For the text-containing cell, return its midpoint in (x, y) coordinate format. 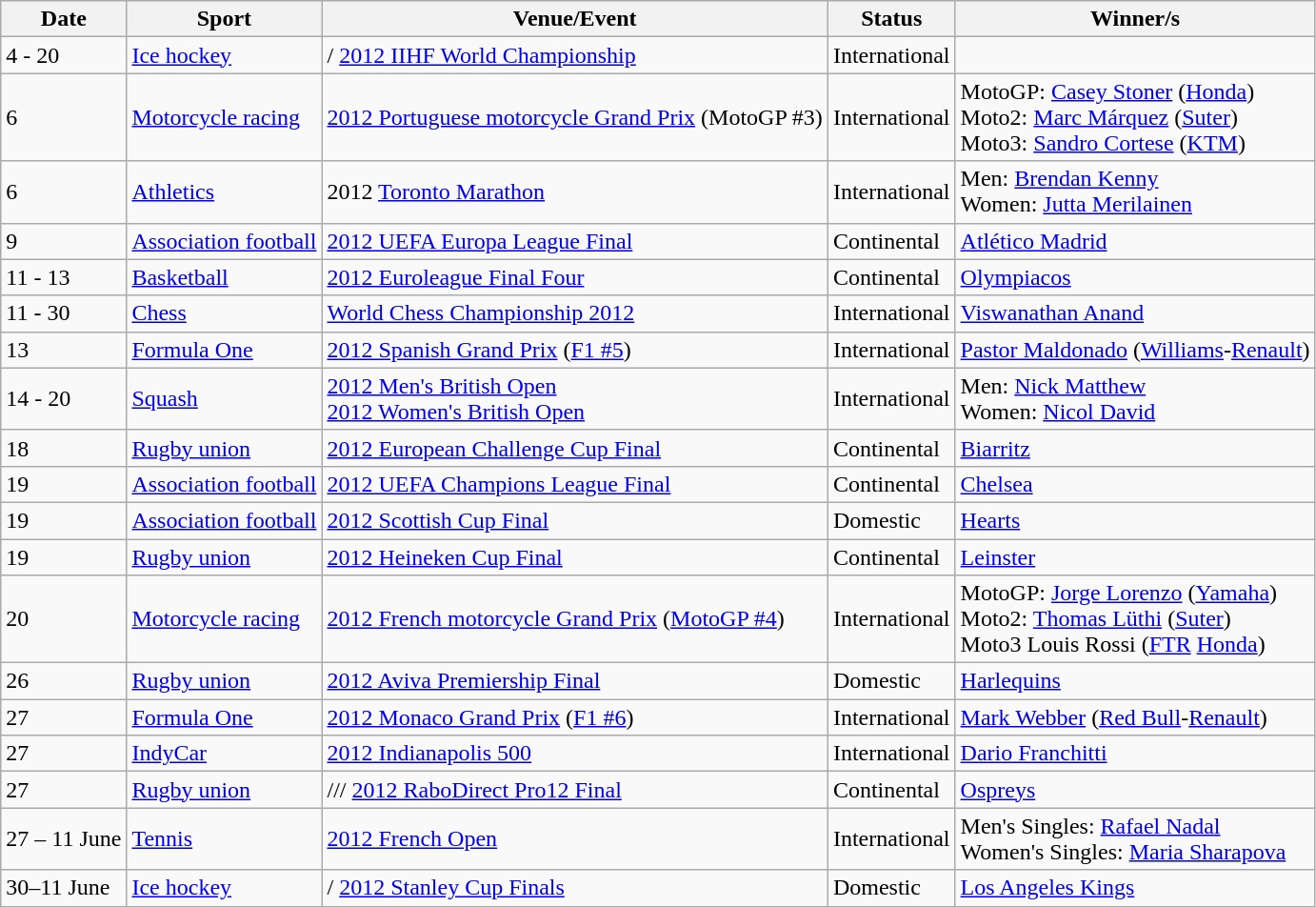
Status (891, 19)
Viswanathan Anand (1135, 313)
2012 Indianapolis 500 (575, 754)
2012 Spanish Grand Prix (F1 #5) (575, 350)
MotoGP: Jorge Lorenzo (Yamaha)Moto2: Thomas Lüthi (Suter)Moto3 Louis Rossi (FTR Honda) (1135, 619)
MotoGP: Casey Stoner (Honda)Moto2: Marc Márquez (Suter)Moto3: Sandro Cortese (KTM) (1135, 117)
World Chess Championship 2012 (575, 313)
2012 Toronto Marathon (575, 192)
4 - 20 (64, 55)
2012 Aviva Premiership Final (575, 681)
2012 Men's British Open 2012 Women's British Open (575, 398)
2012 European Challenge Cup Final (575, 448)
2012 Euroleague Final Four (575, 277)
Harlequins (1135, 681)
Mark Webber (Red Bull-Renault) (1135, 717)
30–11 June (64, 888)
Basketball (225, 277)
2012 Monaco Grand Prix (F1 #6) (575, 717)
14 - 20 (64, 398)
18 (64, 448)
Chelsea (1135, 484)
Olympiacos (1135, 277)
Hearts (1135, 520)
Athletics (225, 192)
Men's Singles: Rafael NadalWomen's Singles: Maria Sharapova (1135, 838)
2012 UEFA Champions League Final (575, 484)
2012 UEFA Europa League Final (575, 241)
Chess (225, 313)
Dario Franchitti (1135, 754)
Squash (225, 398)
/ 2012 IIHF World Championship (575, 55)
/// 2012 RaboDirect Pro12 Final (575, 790)
Venue/Event (575, 19)
13 (64, 350)
Date (64, 19)
2012 French motorcycle Grand Prix (MotoGP #4) (575, 619)
Sport (225, 19)
11 - 30 (64, 313)
Winner/s (1135, 19)
Ospreys (1135, 790)
Men: Brendan KennyWomen: Jutta Merilainen (1135, 192)
20 (64, 619)
/ 2012 Stanley Cup Finals (575, 888)
Biarritz (1135, 448)
Los Angeles Kings (1135, 888)
Men: Nick Matthew Women: Nicol David (1135, 398)
27 – 11 June (64, 838)
Leinster (1135, 557)
2012 Portuguese motorcycle Grand Prix (MotoGP #3) (575, 117)
Pastor Maldonado (Williams-Renault) (1135, 350)
IndyCar (225, 754)
Tennis (225, 838)
26 (64, 681)
2012 French Open (575, 838)
Atlético Madrid (1135, 241)
9 (64, 241)
2012 Scottish Cup Final (575, 520)
2012 Heineken Cup Final (575, 557)
11 - 13 (64, 277)
